Extract the (X, Y) coordinate from the center of the cell holding the provided text.  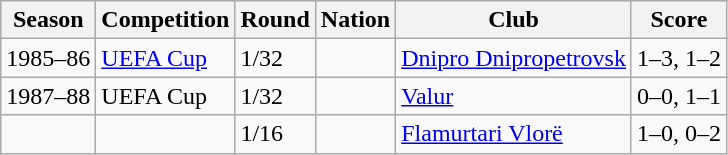
Club (514, 20)
1/16 (275, 134)
Nation (355, 20)
Competition (166, 20)
Score (678, 20)
Flamurtari Vlorë (514, 134)
Season (48, 20)
Round (275, 20)
Valur (514, 96)
1987–88 (48, 96)
0–0, 1–1 (678, 96)
1985–86 (48, 58)
1–0, 0–2 (678, 134)
Dnipro Dnipropetrovsk (514, 58)
1–3, 1–2 (678, 58)
